Locate the cell with the specified text and output its (x, y) center coordinate. 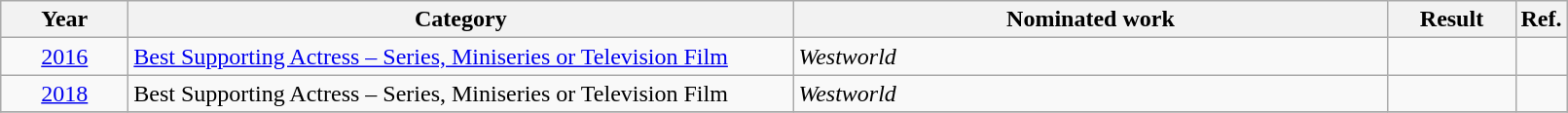
Year (64, 19)
Result (1452, 19)
Category (461, 19)
Nominated work (1090, 19)
2016 (64, 56)
2018 (64, 94)
Ref. (1542, 19)
